Determine the (X, Y) coordinate at the center of the cell enclosing the given text.  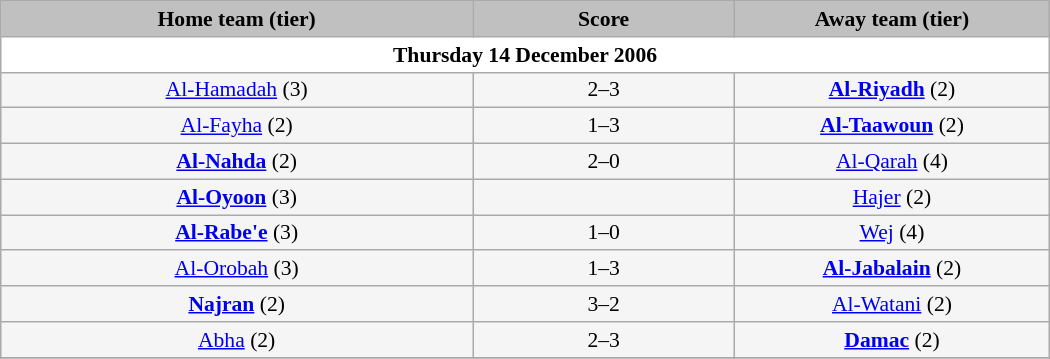
Al-Rabe'e (3) (237, 233)
Al-Qarah (4) (892, 162)
Al-Taawoun (2) (892, 126)
Al-Fayha (2) (237, 126)
Thursday 14 December 2006 (525, 55)
Al-Riyadh (2) (892, 90)
Damac (2) (892, 340)
2–0 (604, 162)
Al-Oyoon (3) (237, 197)
Al-Orobah (3) (237, 269)
Al-Nahda (2) (237, 162)
Hajer (2) (892, 197)
Al-Hamadah (3) (237, 90)
1–0 (604, 233)
Home team (tier) (237, 19)
Abha (2) (237, 340)
3–2 (604, 304)
Score (604, 19)
Al-Jabalain (2) (892, 269)
Away team (tier) (892, 19)
Al-Watani (2) (892, 304)
Najran (2) (237, 304)
Wej (4) (892, 233)
